Identify which cell holds the provided text, then report its [x, y] central coordinate. 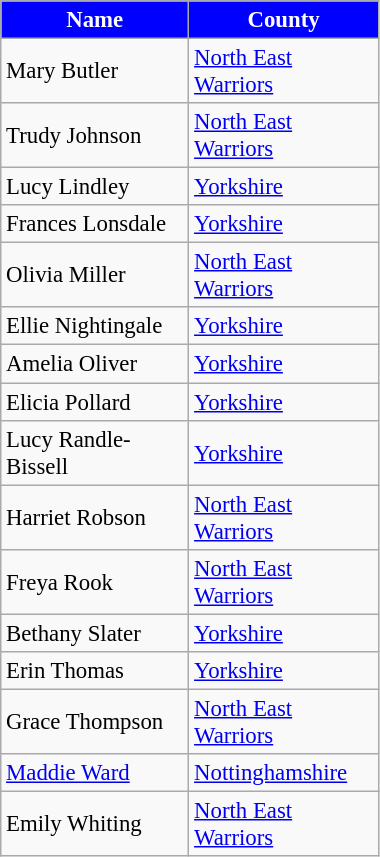
Grace Thompson [95, 722]
Nottinghamshire [284, 773]
Frances Lonsdale [95, 224]
Ellie Nightingale [95, 327]
Erin Thomas [95, 671]
Freya Rook [95, 582]
Lucy Randle-Bissell [95, 452]
Bethany Slater [95, 633]
Elicia Pollard [95, 402]
Amelia Oliver [95, 364]
Olivia Miller [95, 276]
Harriet Robson [95, 518]
Maddie Ward [95, 773]
Lucy Lindley [95, 187]
Emily Whiting [95, 824]
Name [95, 20]
Trudy Johnson [95, 136]
Mary Butler [95, 72]
County [284, 20]
